From the cell containing the given text, extract its center point as [X, Y] coordinate. 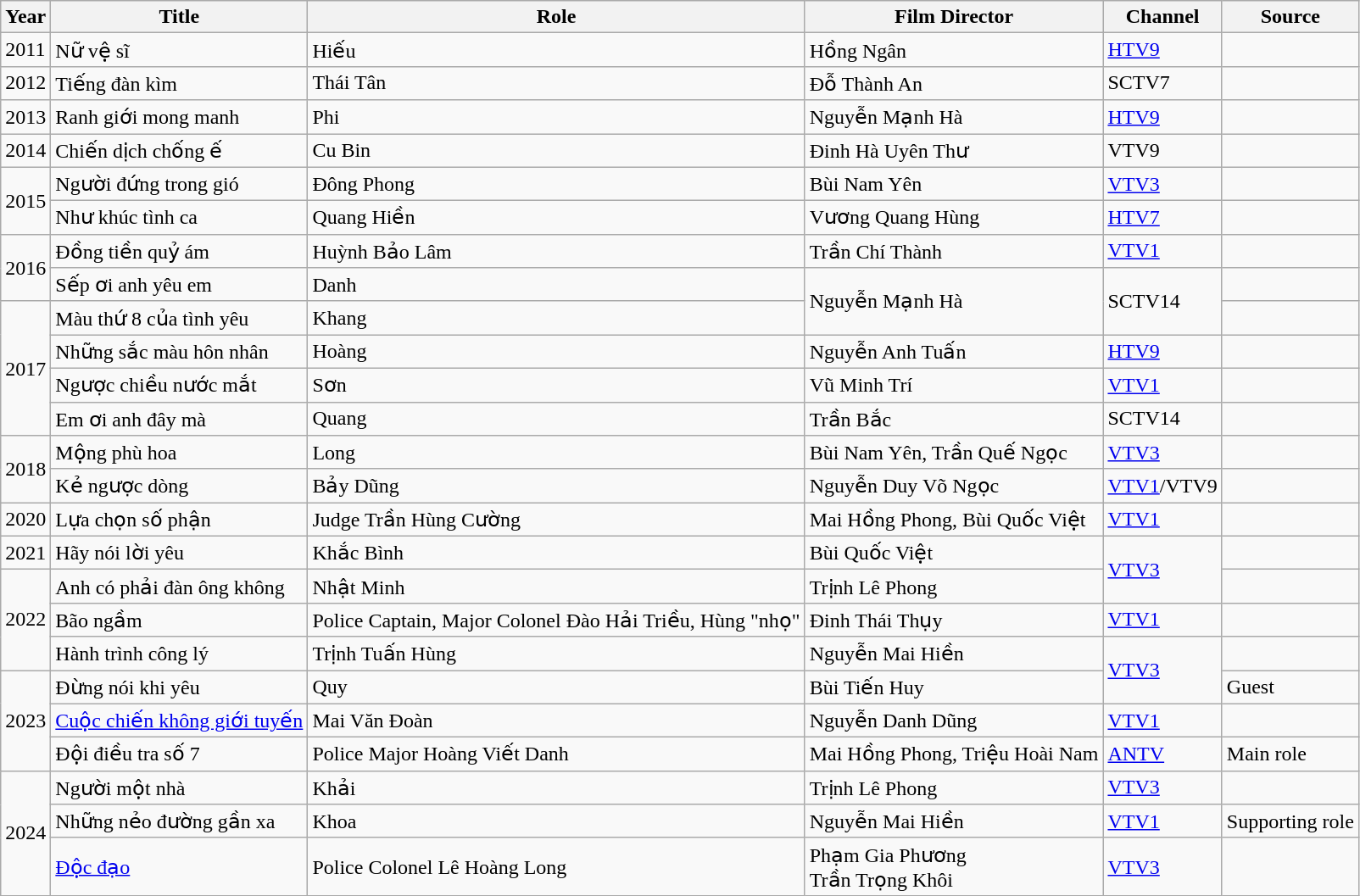
Khắc Bình [556, 553]
2016 [25, 268]
Ranh giới mong manh [180, 117]
Đội điều tra số 7 [180, 754]
Hành trình công lý [180, 654]
Như khúc tình ca [180, 218]
VTV1/VTV9 [1162, 486]
Trịnh Tuấn Hùng [556, 654]
Nguyễn Duy Võ Ngọc [954, 486]
Khoa [556, 821]
HTV7 [1162, 218]
Chiến dịch chống ế [180, 151]
Danh [556, 285]
Đồng tiền quỷ ám [180, 251]
2015 [25, 200]
Trần Bắc [954, 419]
Tiếng đàn kìm [180, 83]
Quang Hiền [556, 218]
Bùi Nam Yên, Trần Quế Ngọc [954, 453]
Bão ngầm [180, 620]
Year [25, 17]
ANTV [1162, 754]
Đông Phong [556, 184]
Phi [556, 117]
Hoàng [556, 352]
Sếp ơi anh yêu em [180, 285]
Màu thứ 8 của tình yêu [180, 318]
Độc đạo [180, 866]
Cu Bin [556, 151]
Bùi Tiến Huy [954, 687]
Ngược chiều nước mắt [180, 385]
Những nẻo đường gần xa [180, 821]
Mai Văn Đoàn [556, 721]
Nhật Minh [556, 587]
Cuộc chiến không giới tuyến [180, 721]
Mai Hồng Phong, Bùi Quốc Việt [954, 520]
2011 [25, 50]
Anh có phải đàn ông không [180, 587]
Người một nhà [180, 787]
2012 [25, 83]
Channel [1162, 17]
VTV9 [1162, 151]
Vũ Minh Trí [954, 385]
Khang [556, 318]
2020 [25, 520]
2017 [25, 368]
Đỗ Thành An [954, 83]
Main role [1290, 754]
Bùi Nam Yên [954, 184]
Title [180, 17]
Mai Hồng Phong, Triệu Hoài Nam [954, 754]
Role [556, 17]
Quy [556, 687]
Những sắc màu hôn nhân [180, 352]
Quang [556, 419]
Judge Trần Hùng Cường [556, 520]
Nữ vệ sĩ [180, 50]
Long [556, 453]
Police Major Hoàng Viết Danh [556, 754]
Em ơi anh đây mà [180, 419]
Nguyễn Anh Tuấn [954, 352]
2014 [25, 151]
Film Director [954, 17]
SCTV7 [1162, 83]
Guest [1290, 687]
Phạm Gia PhươngTrần Trọng Khôi [954, 866]
2022 [25, 621]
Hồng Ngân [954, 50]
2018 [25, 470]
Hiếu [556, 50]
Trần Chí Thành [954, 251]
Sơn [556, 385]
2023 [25, 721]
Supporting role [1290, 821]
Thái Tân [556, 83]
Huỳnh Bảo Lâm [556, 251]
Bùi Quốc Việt [954, 553]
Đừng nói khi yêu [180, 687]
Đinh Thái Thụy [954, 620]
Đinh Hà Uyên Thư [954, 151]
Người đứng trong gió [180, 184]
2021 [25, 553]
Hãy nói lời yêu [180, 553]
Lựa chọn số phận [180, 520]
Vương Quang Hùng [954, 218]
Khải [556, 787]
2013 [25, 117]
Kẻ ngược dòng [180, 486]
Mộng phù hoa [180, 453]
Bảy Dũng [556, 486]
Source [1290, 17]
Police Captain, Major Colonel Đào Hải Triều, Hùng "nhọ" [556, 620]
2024 [25, 832]
Nguyễn Danh Dũng [954, 721]
Police Colonel Lê Hoàng Long [556, 866]
